Identify which cell holds the provided text, then report its (x, y) central coordinate. 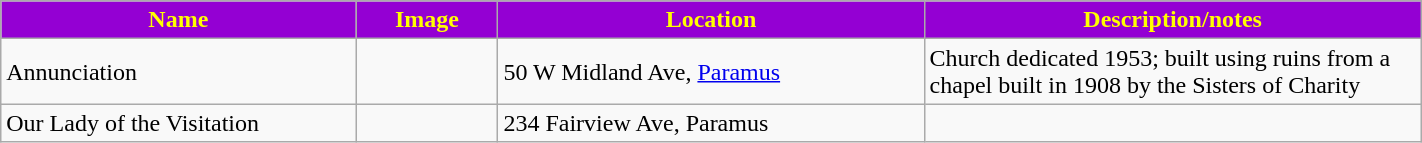
50 W Midland Ave, Paramus (711, 72)
Description/notes (1172, 20)
Our Lady of the Visitation (178, 123)
Church dedicated 1953; built using ruins from a chapel built in 1908 by the Sisters of Charity (1172, 72)
234 Fairview Ave, Paramus (711, 123)
Image (427, 20)
Annunciation (178, 72)
Location (711, 20)
Name (178, 20)
